Output the (x, y) coordinate of the center of the cell containing the given text.  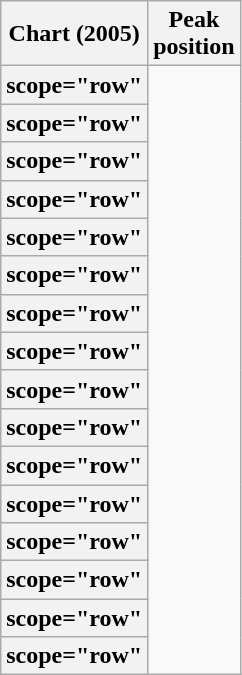
Chart (2005) (74, 34)
Peakposition (194, 34)
